Search for the cell housing the specified text and yield its (x, y) center coordinate. 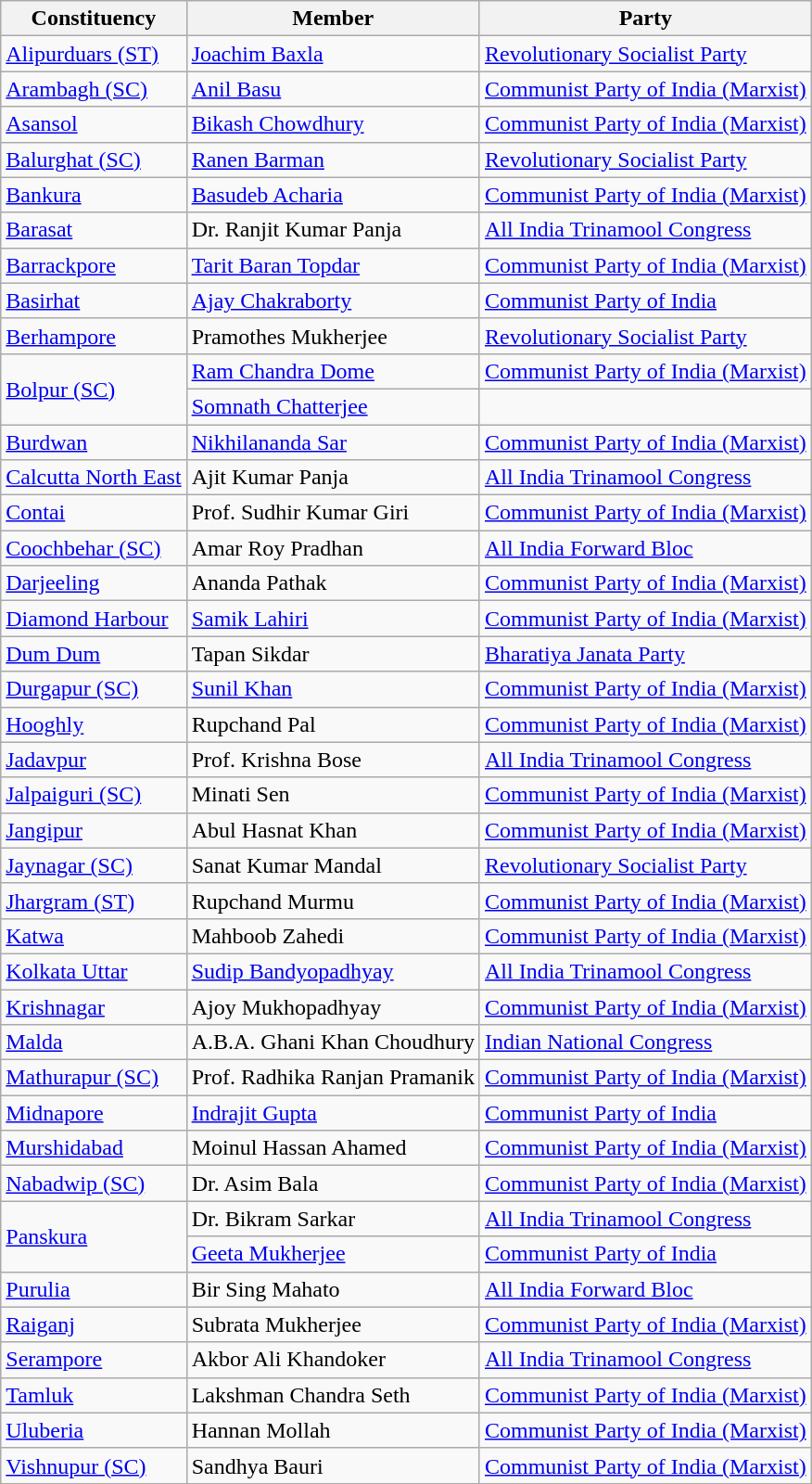
Durgapur (SC) (94, 689)
Berhampore (94, 336)
Barasat (94, 230)
Subrata Mukherjee (333, 1324)
Tamluk (94, 1395)
Krishnagar (94, 1006)
Kolkata Uttar (94, 971)
Akbor Ali Khandoker (333, 1360)
Rupchand Murmu (333, 901)
Ranen Barman (333, 160)
Ajoy Mukhopadhyay (333, 1006)
Uluberia (94, 1430)
Tapan Sikdar (333, 654)
Amar Roy Pradhan (333, 548)
Alipurduars (ST) (94, 54)
Pramothes Mukherjee (333, 336)
Mahboob Zahedi (333, 936)
Member (333, 19)
Moinul Hassan Ahamed (333, 1148)
Sudip Bandyopadhyay (333, 971)
Ajit Kumar Panja (333, 478)
Barrackpore (94, 265)
Malda (94, 1043)
Jaynagar (SC) (94, 865)
Geeta Mukherjee (333, 1254)
Bir Sing Mahato (333, 1289)
Anil Basu (333, 89)
Rupchand Pal (333, 724)
Hannan Mollah (333, 1430)
Murshidabad (94, 1148)
Hooghly (94, 724)
Ram Chandra Dome (333, 371)
Midnapore (94, 1113)
Katwa (94, 936)
Jadavpur (94, 760)
Ajay Chakraborty (333, 301)
Party (645, 19)
Purulia (94, 1289)
Samik Lahiri (333, 619)
Raiganj (94, 1324)
Burdwan (94, 442)
Indian National Congress (645, 1043)
Nabadwip (SC) (94, 1183)
Indrajit Gupta (333, 1113)
Mathurapur (SC) (94, 1078)
Balurghat (SC) (94, 160)
Dr. Bikram Sarkar (333, 1219)
Constituency (94, 19)
Arambagh (SC) (94, 89)
Prof. Radhika Ranjan Pramanik (333, 1078)
Serampore (94, 1360)
Nikhilananda Sar (333, 442)
Lakshman Chandra Seth (333, 1395)
Dum Dum (94, 654)
Bharatiya Janata Party (645, 654)
Abul Hasnat Khan (333, 830)
Jhargram (ST) (94, 901)
Dr. Asim Bala (333, 1183)
Sanat Kumar Mandal (333, 865)
Tarit Baran Topdar (333, 265)
Prof. Krishna Bose (333, 760)
Asansol (94, 124)
Jalpaiguri (SC) (94, 795)
Jangipur (94, 830)
Somnath Chatterjee (333, 406)
Contai (94, 513)
Coochbehar (SC) (94, 548)
Bankura (94, 195)
A.B.A. Ghani Khan Choudhury (333, 1043)
Basirhat (94, 301)
Diamond Harbour (94, 619)
Dr. Ranjit Kumar Panja (333, 230)
Vishnupur (SC) (94, 1465)
Sandhya Bauri (333, 1465)
Ananda Pathak (333, 583)
Minati Sen (333, 795)
Darjeeling (94, 583)
Prof. Sudhir Kumar Giri (333, 513)
Calcutta North East (94, 478)
Basudeb Acharia (333, 195)
Sunil Khan (333, 689)
Bikash Chowdhury (333, 124)
Bolpur (SC) (94, 389)
Joachim Baxla (333, 54)
Panskura (94, 1236)
